Scan for the cell matching the given text and deliver its [X, Y] coordinate at center. 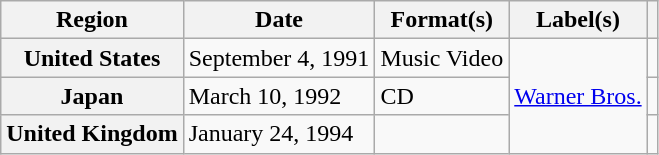
September 4, 1991 [279, 58]
Japan [92, 96]
January 24, 1994 [279, 134]
Warner Bros. [578, 96]
March 10, 1992 [279, 96]
Music Video [442, 58]
United Kingdom [92, 134]
Date [279, 20]
Region [92, 20]
United States [92, 58]
Format(s) [442, 20]
CD [442, 96]
Label(s) [578, 20]
